For the text-containing cell, return its midpoint in (X, Y) coordinate format. 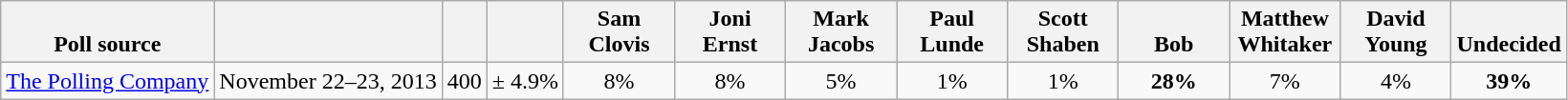
4% (1396, 81)
Undecided (1509, 32)
JoniErnst (730, 32)
400 (465, 81)
Bob (1174, 32)
MarkJacobs (841, 32)
± 4.9% (525, 81)
39% (1509, 81)
28% (1174, 81)
The Polling Company (107, 81)
PaulLunde (952, 32)
Poll source (107, 32)
SamClovis (619, 32)
MatthewWhitaker (1285, 32)
7% (1285, 81)
5% (841, 81)
ScottShaben (1063, 32)
DavidYoung (1396, 32)
November 22–23, 2013 (328, 81)
